Locate the cell with the specified text and output its (x, y) center coordinate. 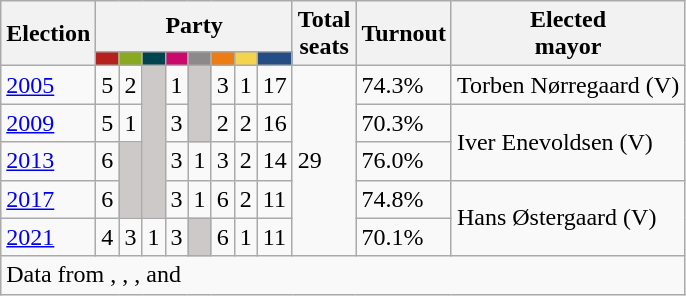
Turnout (404, 34)
14 (274, 161)
2009 (48, 123)
76.0% (404, 161)
2013 (48, 161)
2021 (48, 237)
2017 (48, 199)
Party (194, 26)
Data from , , , and (343, 275)
Iver Enevoldsen (V) (568, 142)
16 (274, 123)
Electedmayor (568, 34)
4 (108, 237)
70.3% (404, 123)
Hans Østergaard (V) (568, 218)
29 (324, 161)
70.1% (404, 237)
Election (48, 34)
74.8% (404, 199)
2005 (48, 85)
17 (274, 85)
74.3% (404, 85)
Torben Nørregaard (V) (568, 85)
Totalseats (324, 34)
